Extract the [X, Y] coordinate from the center of the cell holding the provided text.  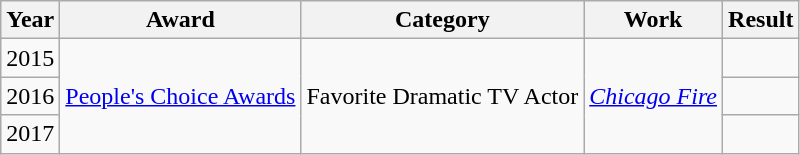
2017 [30, 134]
People's Choice Awards [180, 96]
Favorite Dramatic TV Actor [442, 96]
Result [761, 20]
Year [30, 20]
Award [180, 20]
2016 [30, 96]
Chicago Fire [654, 96]
Category [442, 20]
2015 [30, 58]
Work [654, 20]
